Return the [X, Y] coordinate for the center point of the cell that contains the specified text.  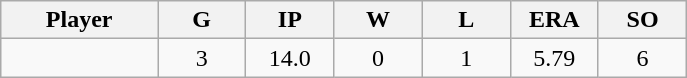
5.79 [554, 58]
W [378, 20]
3 [202, 58]
1 [466, 58]
IP [290, 20]
SO [642, 20]
G [202, 20]
Player [80, 20]
0 [378, 58]
L [466, 20]
6 [642, 58]
ERA [554, 20]
14.0 [290, 58]
